For the text-containing cell, return its midpoint in [x, y] coordinate format. 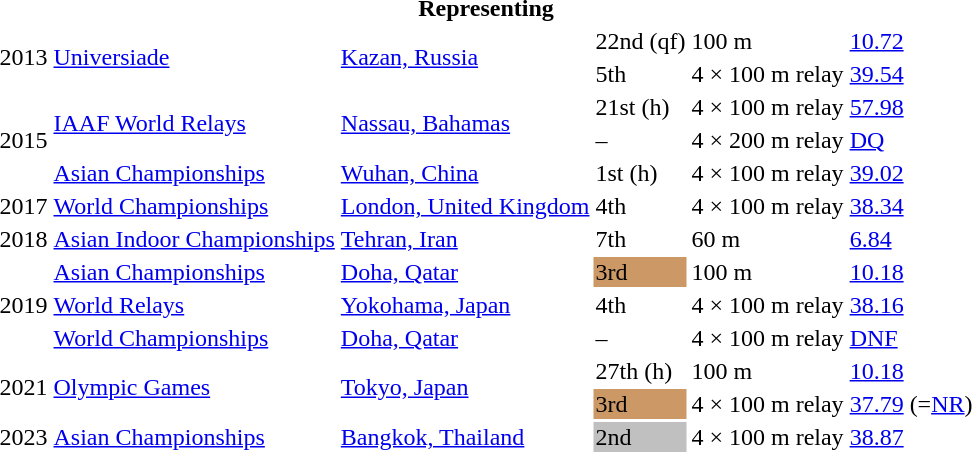
5th [640, 74]
Bangkok, Thailand [465, 437]
27th (h) [640, 371]
Nassau, Bahamas [465, 124]
4 × 200 m relay [768, 140]
21st (h) [640, 107]
Kazan, Russia [465, 58]
Universiade [194, 58]
1st (h) [640, 173]
Asian Indoor Championships [194, 239]
Olympic Games [194, 388]
22nd (qf) [640, 41]
IAAF World Relays [194, 124]
World Relays [194, 305]
London, United Kingdom [465, 206]
Tehran, Iran [465, 239]
Tokyo, Japan [465, 388]
7th [640, 239]
2nd [640, 437]
Wuhan, China [465, 173]
Yokohama, Japan [465, 305]
60 m [768, 239]
